Extract the (X, Y) coordinate from the center of the cell holding the provided text.  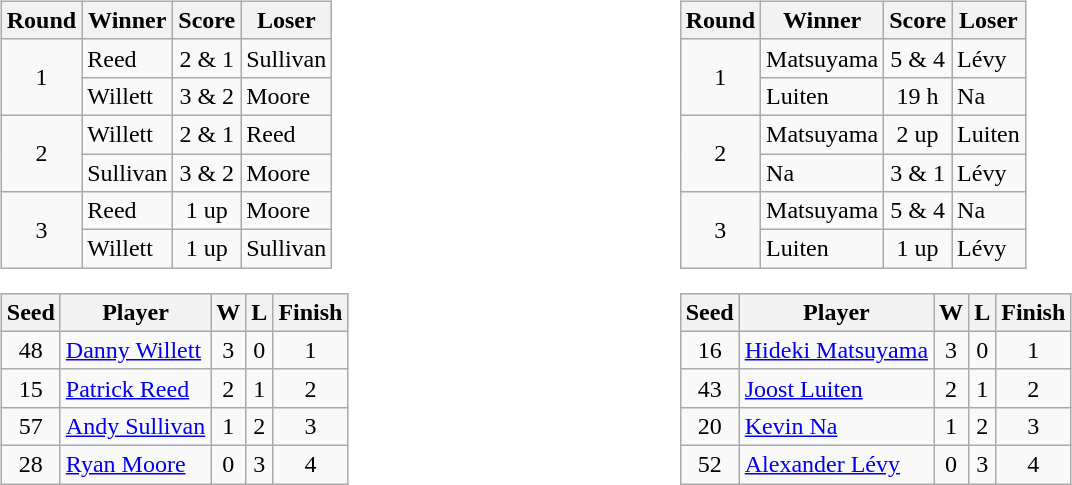
Joost Luiten (836, 388)
57 (30, 426)
52 (710, 464)
3 & 1 (918, 173)
43 (710, 388)
Ryan Moore (135, 464)
20 (710, 426)
19 h (918, 96)
Patrick Reed (135, 388)
Hideki Matsuyama (836, 350)
Danny Willett (135, 350)
48 (30, 350)
28 (30, 464)
Kevin Na (836, 426)
Andy Sullivan (135, 426)
Alexander Lévy (836, 464)
16 (710, 350)
15 (30, 388)
2 up (918, 134)
